From the cell containing the given text, extract its center point as (X, Y) coordinate. 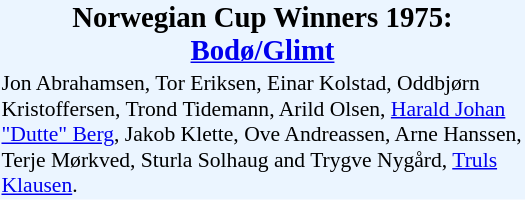
Norwegian Cup Winners 1975: Bodø/Glimt (262, 34)
